Output the (x, y) coordinate of the center of the cell containing the given text.  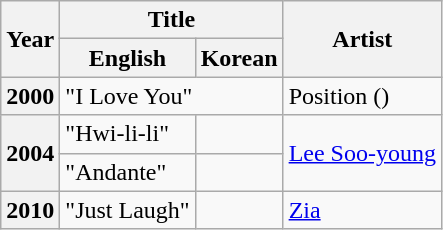
2010 (30, 210)
Zia (362, 210)
Position () (362, 96)
2000 (30, 96)
English (128, 58)
2004 (30, 153)
Artist (362, 39)
"I Love You" (172, 96)
"Hwi-li-li" (128, 134)
Lee Soo-young (362, 153)
Year (30, 39)
"Andante" (128, 172)
Korean (239, 58)
"Just Laugh" (128, 210)
Title (172, 20)
